Determine the (x, y) coordinate at the center of the cell enclosing the given text.  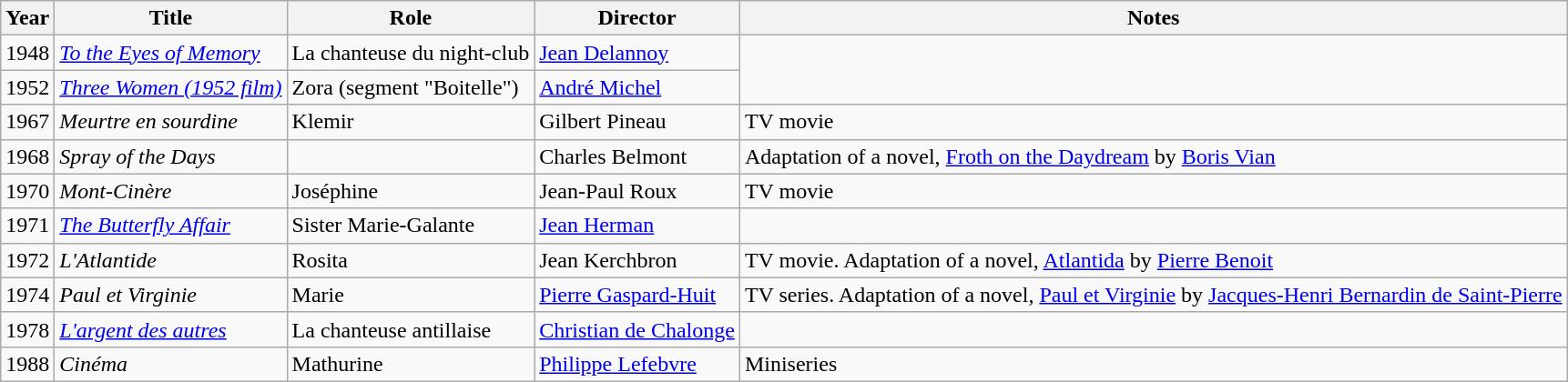
Notes (1153, 18)
TV series. Adaptation of a novel, Paul et Virginie by Jacques-Henri Bernardin de Saint-Pierre (1153, 295)
1988 (27, 364)
Klemir (411, 122)
1952 (27, 87)
Jean-Paul Roux (637, 191)
Jean Kerchbron (637, 260)
Jean Herman (637, 226)
L'Atlantide (171, 260)
Cinéma (171, 364)
Role (411, 18)
Marie (411, 295)
Jean Delannoy (637, 53)
Meurtre en sourdine (171, 122)
Year (27, 18)
Paul et Virginie (171, 295)
1972 (27, 260)
Rosita (411, 260)
1970 (27, 191)
Joséphine (411, 191)
Zora (segment "Boitelle") (411, 87)
Mont-Cinère (171, 191)
1968 (27, 156)
The Butterfly Affair (171, 226)
1948 (27, 53)
Spray of the Days (171, 156)
1974 (27, 295)
To the Eyes of Memory (171, 53)
1978 (27, 329)
Mathurine (411, 364)
Three Women (1952 film) (171, 87)
Adaptation of a novel, Froth on the Daydream by Boris Vian (1153, 156)
Pierre Gaspard-Huit (637, 295)
Director (637, 18)
TV movie. Adaptation of a novel, Atlantida by Pierre Benoit (1153, 260)
Christian de Chalonge (637, 329)
Philippe Lefebvre (637, 364)
1967 (27, 122)
La chanteuse antillaise (411, 329)
Gilbert Pineau (637, 122)
L'argent des autres (171, 329)
La chanteuse du night-club (411, 53)
Sister Marie-Galante (411, 226)
Charles Belmont (637, 156)
Title (171, 18)
Miniseries (1153, 364)
1971 (27, 226)
André Michel (637, 87)
